Find where the given text appears and provide that cell's center as (X, Y) coordinate. 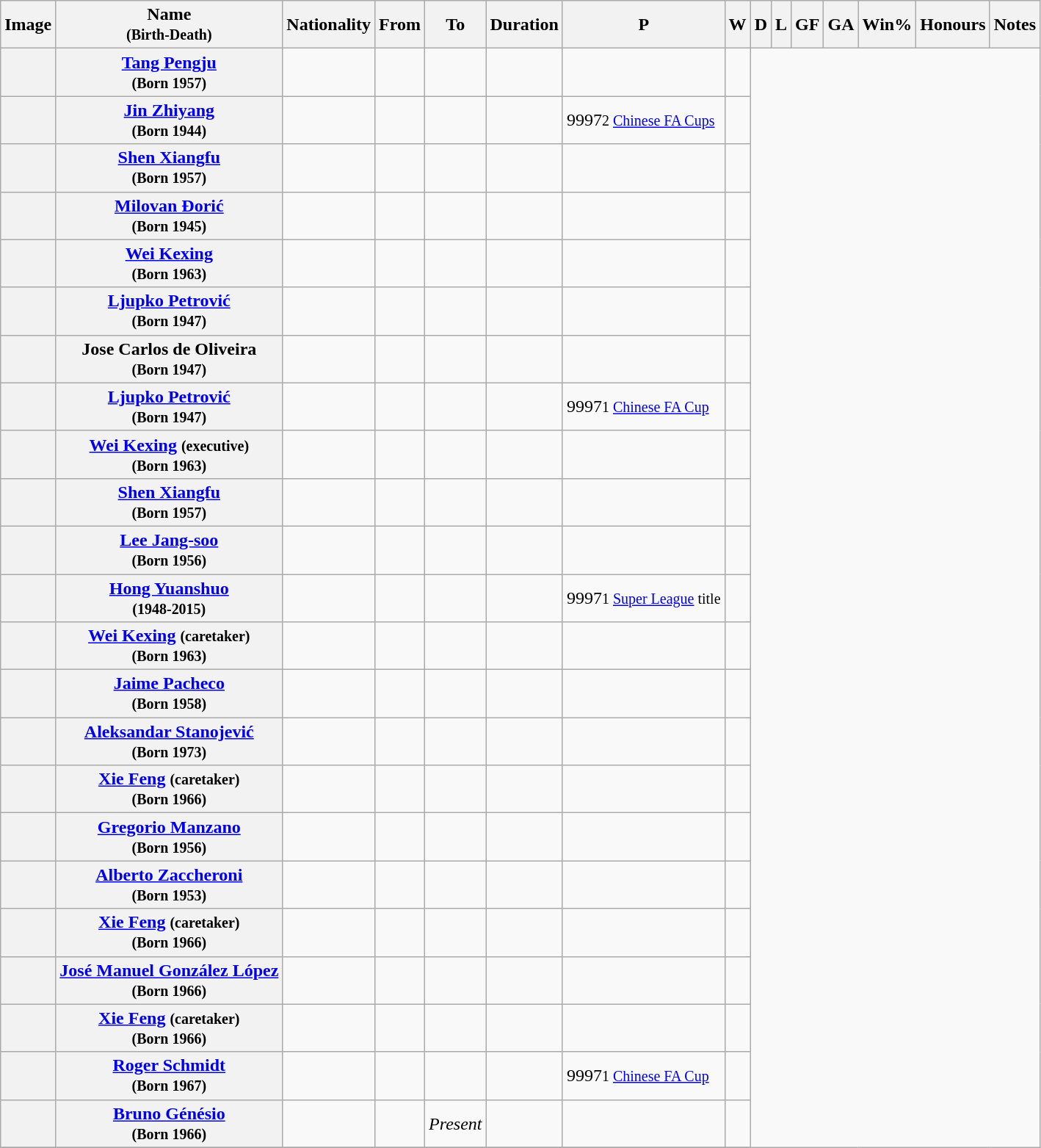
99971 Super League title (643, 598)
Wei Kexing(Born 1963) (169, 263)
Wei Kexing (caretaker)(Born 1963) (169, 646)
Gregorio Manzano(Born 1956) (169, 837)
Jaime Pacheco(Born 1958) (169, 693)
L (781, 25)
Roger Schmidt(Born 1967) (169, 1075)
P (643, 25)
To (455, 25)
Win% (887, 25)
Notes (1015, 25)
Nationality (329, 25)
D (761, 25)
José Manuel González López(Born 1966) (169, 980)
Image (28, 25)
Jose Carlos de Oliveira(Born 1947) (169, 358)
Lee Jang-soo(Born 1956) (169, 549)
From (400, 25)
Present (455, 1124)
Aleksandar Stanojević(Born 1973) (169, 742)
Milovan Đorić(Born 1945) (169, 216)
Honours (953, 25)
Jin Zhiyang(Born 1944) (169, 120)
Name(Birth-Death) (169, 25)
Tang Pengju(Born 1957) (169, 72)
W (737, 25)
Wei Kexing (executive)(Born 1963) (169, 454)
Duration (524, 25)
Hong Yuanshuo(1948-2015) (169, 598)
Alberto Zaccheroni(Born 1953) (169, 884)
Bruno Génésio(Born 1966) (169, 1124)
99972 Chinese FA Cups (643, 120)
GF (808, 25)
GA (841, 25)
